Pinpoint the cell where the given text exists, returning its [X, Y] midpoint coordinate. 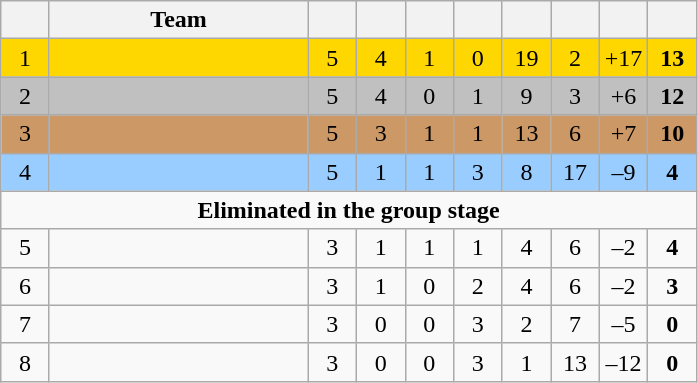
–9 [624, 172]
+6 [624, 96]
Team [178, 20]
–5 [624, 324]
17 [576, 172]
9 [526, 96]
–12 [624, 362]
12 [672, 96]
+17 [624, 58]
Eliminated in the group stage [349, 210]
19 [526, 58]
10 [672, 134]
+7 [624, 134]
